Output the [X, Y] coordinate of the center of the cell containing the given text.  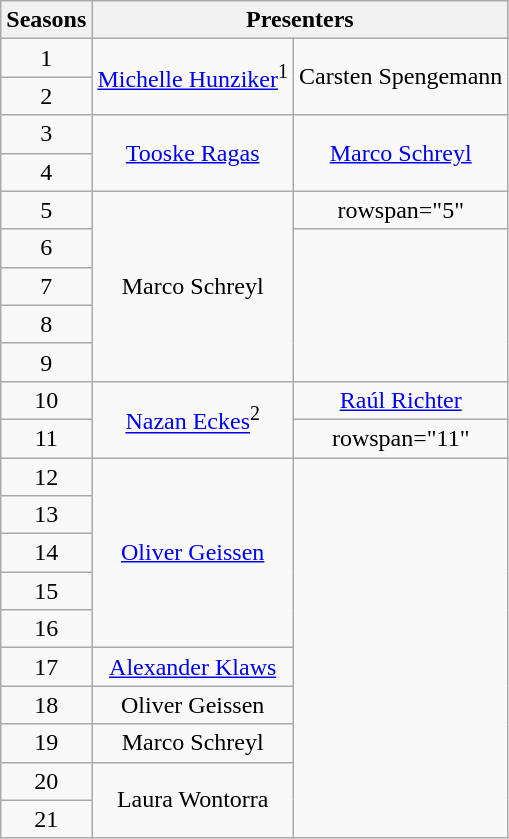
Michelle Hunziker1 [193, 77]
Alexander Klaws [193, 667]
18 [46, 705]
14 [46, 553]
8 [46, 324]
17 [46, 667]
10 [46, 400]
15 [46, 591]
11 [46, 438]
Carsten Spengemann [401, 77]
Nazan Eckes2 [193, 419]
19 [46, 743]
9 [46, 362]
20 [46, 781]
Tooske Ragas [193, 153]
Laura Wontorra [193, 800]
3 [46, 134]
21 [46, 819]
6 [46, 248]
1 [46, 58]
5 [46, 210]
16 [46, 629]
rowspan="5" [401, 210]
7 [46, 286]
2 [46, 96]
12 [46, 477]
Seasons [46, 20]
13 [46, 515]
4 [46, 172]
Presenters [300, 20]
Raúl Richter [401, 400]
rowspan="11" [401, 438]
